Pinpoint the cell where the given text exists, returning its [X, Y] midpoint coordinate. 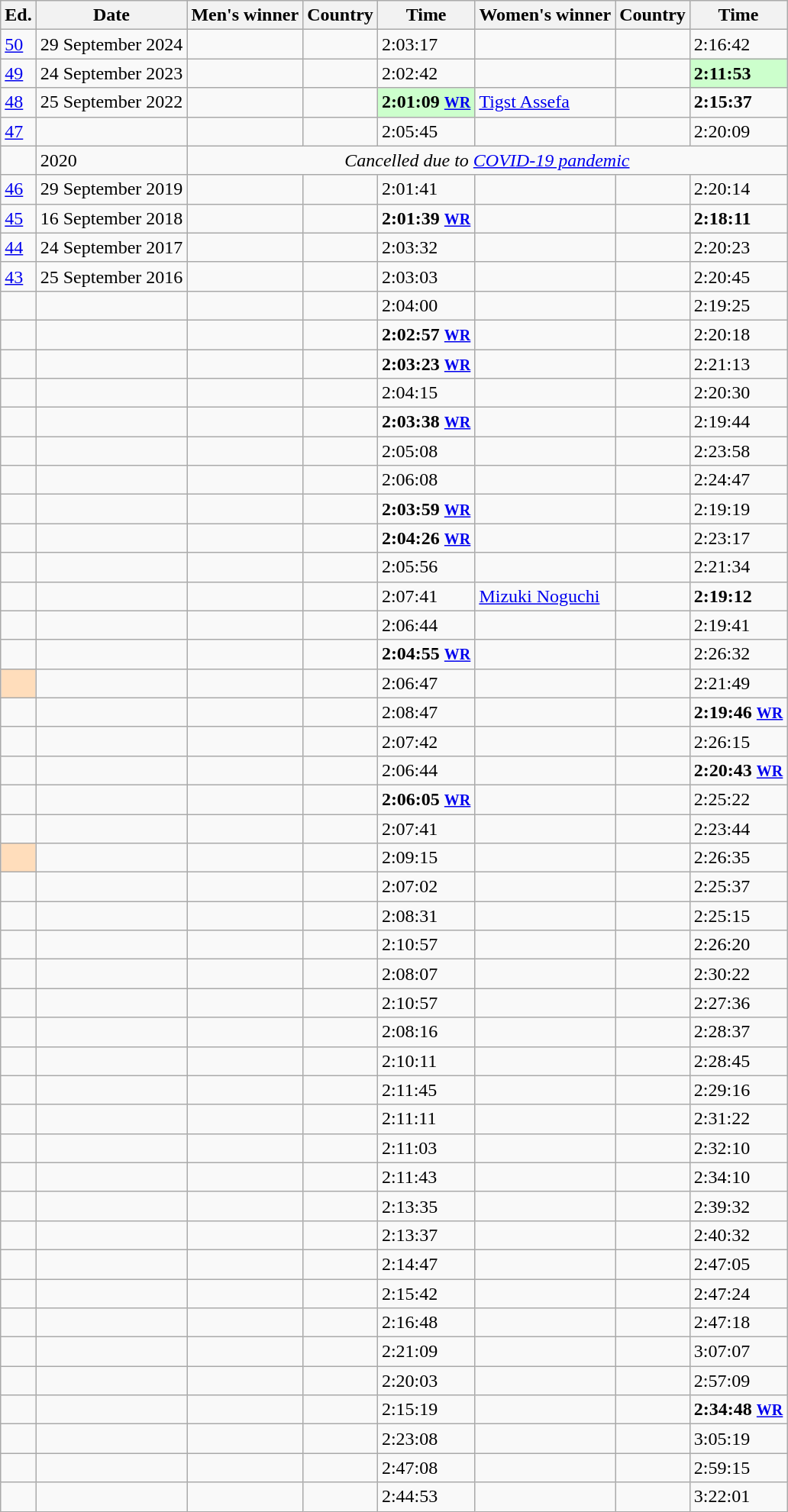
2:15:37 [738, 102]
2:26:32 [738, 654]
2:25:22 [738, 799]
2:04:00 [426, 305]
2:47:08 [426, 1468]
2:28:37 [738, 1032]
2:20:45 [738, 276]
2:06:47 [426, 683]
2:13:37 [426, 1235]
2:01:39 WR [426, 218]
46 [18, 189]
2:39:32 [738, 1206]
2:04:15 [426, 393]
2:18:11 [738, 218]
2:09:15 [426, 858]
2:28:45 [738, 1061]
2:20:14 [738, 189]
2:19:41 [738, 625]
Women's winner [545, 15]
2:34:10 [738, 1177]
2:08:31 [426, 916]
25 September 2022 [111, 102]
2:25:15 [738, 916]
2:31:22 [738, 1119]
Tigst Assefa [545, 102]
2:21:13 [738, 364]
2:21:49 [738, 683]
2:10:11 [426, 1061]
2:26:35 [738, 858]
2:05:08 [426, 451]
2:19:46 WR [738, 712]
Date [111, 15]
29 September 2019 [111, 189]
49 [18, 73]
Mizuki Noguchi [545, 596]
2:16:48 [426, 1323]
2:03:32 [426, 247]
2:08:07 [426, 974]
2:47:18 [738, 1323]
2:29:16 [738, 1090]
2:03:23 WR [426, 364]
2:44:53 [426, 1497]
2:19:19 [738, 509]
48 [18, 102]
2:03:59 WR [426, 509]
2:16:42 [738, 44]
24 September 2017 [111, 247]
2:13:35 [426, 1206]
2:08:16 [426, 1032]
2:03:03 [426, 276]
2:05:56 [426, 567]
2:23:08 [426, 1439]
2:19:12 [738, 596]
2:08:47 [426, 712]
2:34:48 WR [738, 1410]
2:21:34 [738, 567]
2:25:37 [738, 887]
29 September 2024 [111, 44]
2:19:44 [738, 422]
24 September 2023 [111, 73]
2:23:58 [738, 451]
2:04:55 WR [426, 654]
25 September 2016 [111, 276]
2:47:24 [738, 1294]
2:11:11 [426, 1119]
2:20:18 [738, 334]
3:05:19 [738, 1439]
2:20:23 [738, 247]
Cancelled due to COVID-19 pandemic [487, 160]
50 [18, 44]
3:07:07 [738, 1352]
2:05:45 [426, 131]
2:20:43 WR [738, 770]
2:14:47 [426, 1264]
2:04:26 WR [426, 538]
2:02:57 WR [426, 334]
2:11:43 [426, 1177]
2:30:22 [738, 974]
2:23:17 [738, 538]
2:03:38 WR [426, 422]
3:22:01 [738, 1497]
44 [18, 247]
2:06:05 WR [426, 799]
2:15:42 [426, 1294]
43 [18, 276]
2:27:36 [738, 1003]
2:20:09 [738, 131]
2:26:20 [738, 945]
Men's winner [245, 15]
2:11:45 [426, 1090]
2:20:03 [426, 1381]
2:59:15 [738, 1468]
2020 [111, 160]
2:01:09 WR [426, 102]
Ed. [18, 15]
2:15:19 [426, 1410]
2:40:32 [738, 1235]
2:03:17 [426, 44]
2:07:02 [426, 887]
2:06:08 [426, 480]
2:23:44 [738, 828]
16 September 2018 [111, 218]
2:11:53 [738, 73]
2:57:09 [738, 1381]
2:02:42 [426, 73]
2:32:10 [738, 1148]
2:01:41 [426, 189]
2:11:03 [426, 1148]
2:24:47 [738, 480]
47 [18, 131]
2:26:15 [738, 741]
2:21:09 [426, 1352]
2:19:25 [738, 305]
2:20:30 [738, 393]
2:07:42 [426, 741]
45 [18, 218]
2:47:05 [738, 1264]
